Extract the [X, Y] coordinate from the center of the cell holding the provided text.  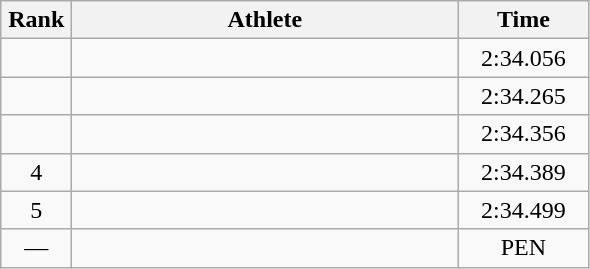
5 [36, 210]
2:34.499 [524, 210]
2:34.265 [524, 96]
— [36, 248]
2:34.389 [524, 172]
Rank [36, 20]
Time [524, 20]
4 [36, 172]
2:34.056 [524, 58]
Athlete [265, 20]
PEN [524, 248]
2:34.356 [524, 134]
